Return [x, y] of the center of cell containing provided text 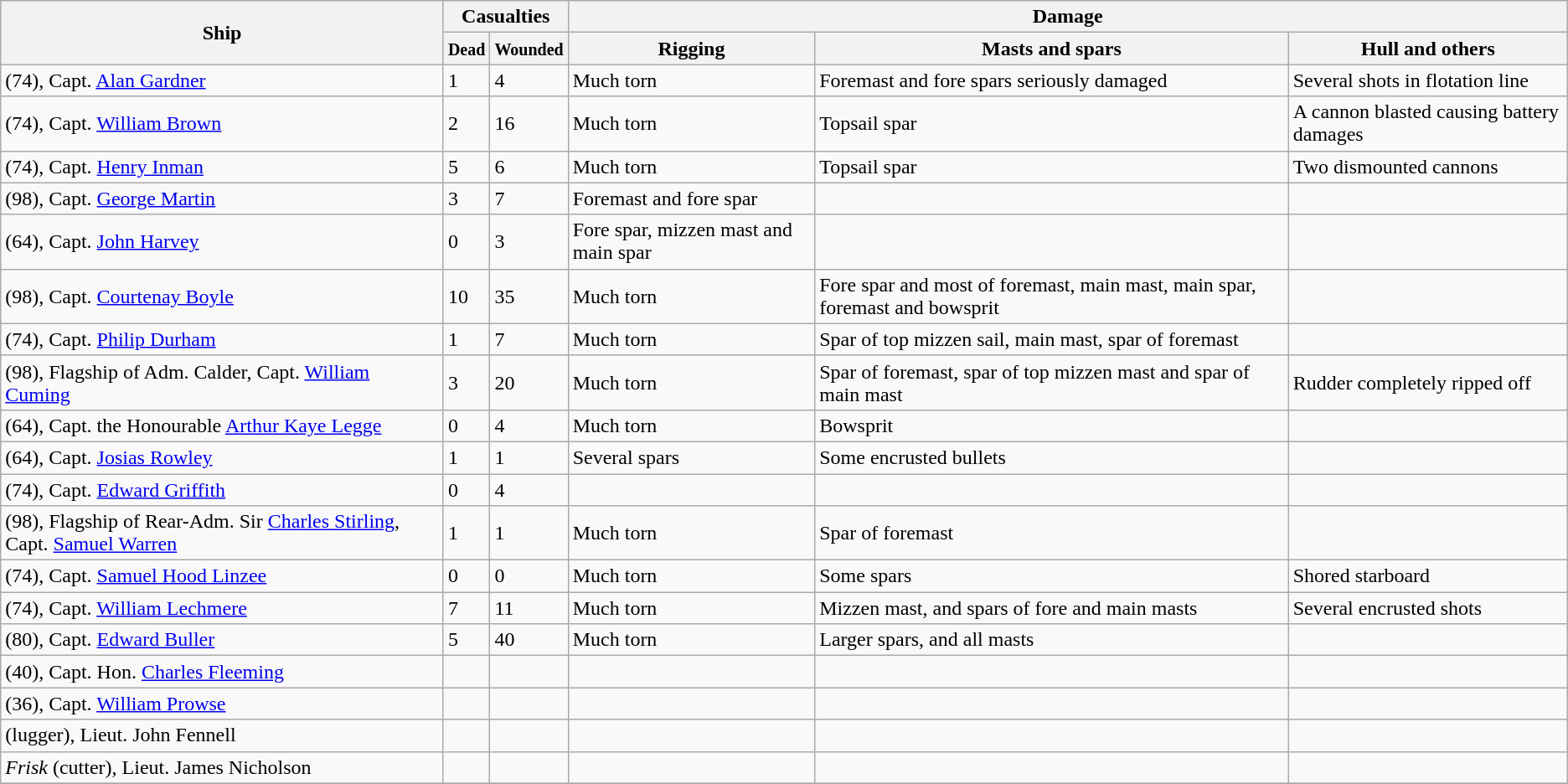
(lugger), Lieut. John Fennell [223, 735]
A cannon blasted causing battery damages [1427, 124]
Spar of foremast, spar of top mizzen mast and spar of main mast [1052, 382]
(74), Capt. William Lechmere [223, 608]
(74), Capt. Samuel Hood Linzee [223, 576]
(98), Capt. George Martin [223, 199]
(98), Capt. Courtenay Boyle [223, 297]
16 [529, 124]
Dead [467, 49]
Frisk (cutter), Lieut. James Nicholson [223, 767]
Foremast and fore spar [692, 199]
Masts and spars [1052, 49]
Casualties [506, 17]
(74), Capt. Alan Gardner [223, 80]
Spar of top mizzen sail, main mast, spar of foremast [1052, 339]
(64), Capt. the Honourable Arthur Kaye Legge [223, 426]
Several encrusted shots [1427, 608]
Larger spars, and all masts [1052, 640]
11 [529, 608]
Spar of foremast [1052, 533]
Rigging [692, 49]
Damage [1067, 17]
Hull and others [1427, 49]
Ship [223, 33]
Some encrusted bullets [1052, 457]
Fore spar and most of foremast, main mast, main spar, foremast and bowsprit [1052, 297]
Shored starboard [1427, 576]
2 [467, 124]
Foremast and fore spars seriously damaged [1052, 80]
Several shots in flotation line [1427, 80]
10 [467, 297]
Mizzen mast, and spars of fore and main masts [1052, 608]
(74), Capt. Philip Durham [223, 339]
(36), Capt. William Prowse [223, 704]
(74), Capt. William Brown [223, 124]
(74), Capt. Edward Griffith [223, 490]
Wounded [529, 49]
20 [529, 382]
40 [529, 640]
(80), Capt. Edward Buller [223, 640]
Some spars [1052, 576]
Rudder completely ripped off [1427, 382]
Several spars [692, 457]
(98), Flagship of Adm. Calder, Capt. William Cuming [223, 382]
35 [529, 297]
(64), Capt. Josias Rowley [223, 457]
(74), Capt. Henry Inman [223, 167]
(98), Flagship of Rear-Adm. Sir Charles Stirling, Capt. Samuel Warren [223, 533]
Fore spar, mizzen mast and main spar [692, 241]
Bowsprit [1052, 426]
(64), Capt. John Harvey [223, 241]
Two dismounted cannons [1427, 167]
(40), Capt. Hon. Charles Fleeming [223, 672]
6 [529, 167]
